From the cell containing the given text, extract its center point as (X, Y) coordinate. 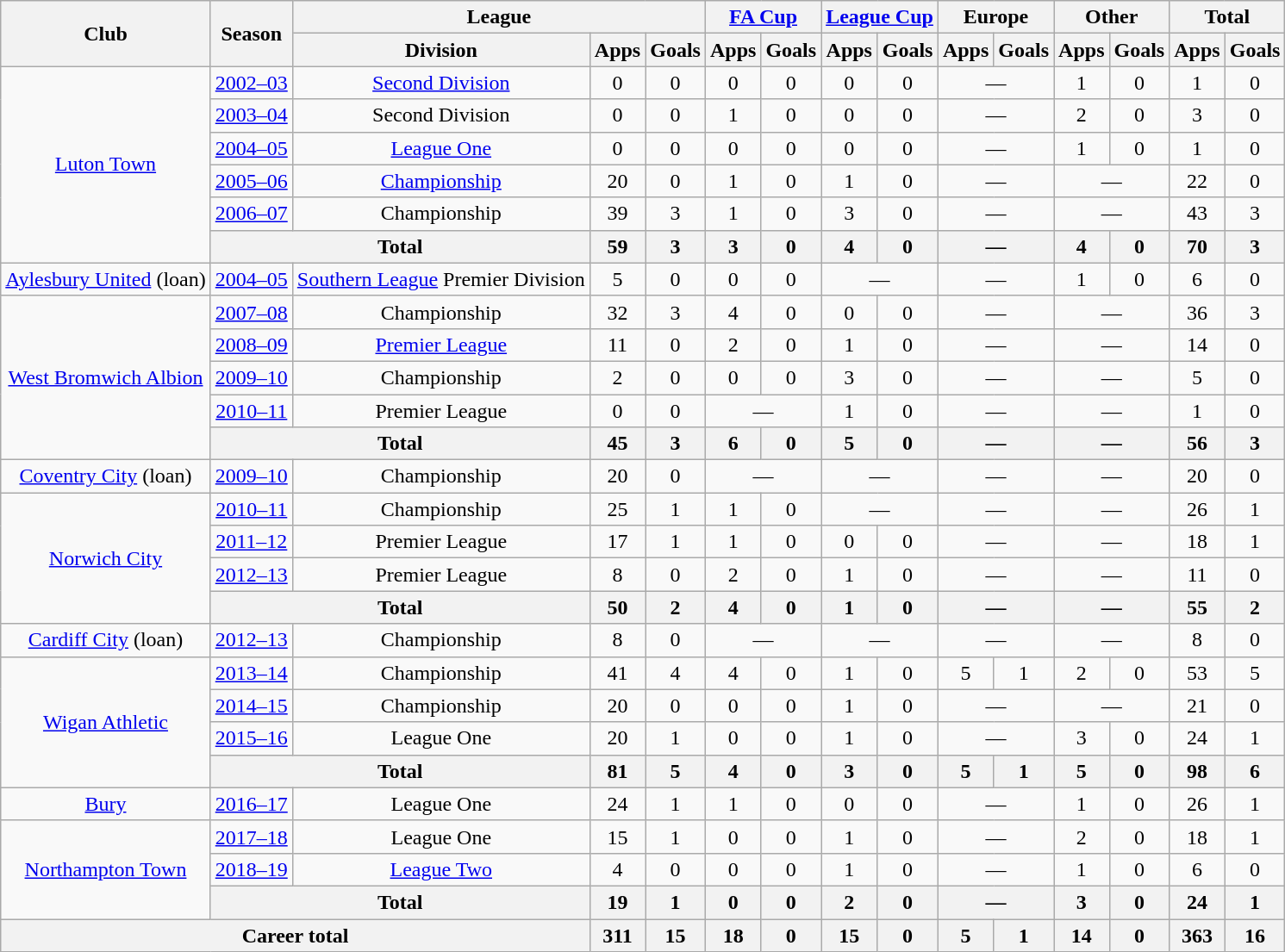
45 (617, 444)
59 (617, 246)
19 (617, 902)
363 (1197, 935)
2006–07 (252, 214)
55 (1197, 607)
81 (617, 771)
Southern League Premier Division (441, 279)
Club (105, 34)
Aylesbury United (loan) (105, 279)
53 (1197, 673)
Norwich City (105, 558)
70 (1197, 246)
Coventry City (loan) (105, 476)
25 (617, 509)
FA Cup (763, 17)
2003–04 (252, 115)
311 (617, 935)
36 (1197, 312)
Division (441, 50)
21 (1197, 706)
Bury (105, 804)
Career total (296, 935)
Europe (995, 17)
2011–12 (252, 542)
Other (1112, 17)
2018–19 (252, 869)
16 (1255, 935)
22 (1197, 181)
Northampton Town (105, 869)
43 (1197, 214)
2008–09 (252, 345)
2002–03 (252, 83)
32 (617, 312)
League Cup (880, 17)
17 (617, 542)
98 (1197, 771)
2015–16 (252, 738)
League Two (441, 869)
2016–17 (252, 804)
2013–14 (252, 673)
41 (617, 673)
2007–08 (252, 312)
50 (617, 607)
Luton Town (105, 165)
West Bromwich Albion (105, 377)
56 (1197, 444)
Cardiff City (loan) (105, 640)
2017–18 (252, 837)
Season (252, 34)
Wigan Athletic (105, 722)
League (498, 17)
2014–15 (252, 706)
2005–06 (252, 181)
39 (617, 214)
